Find where the given text appears and provide that cell's center as [X, Y] coordinate. 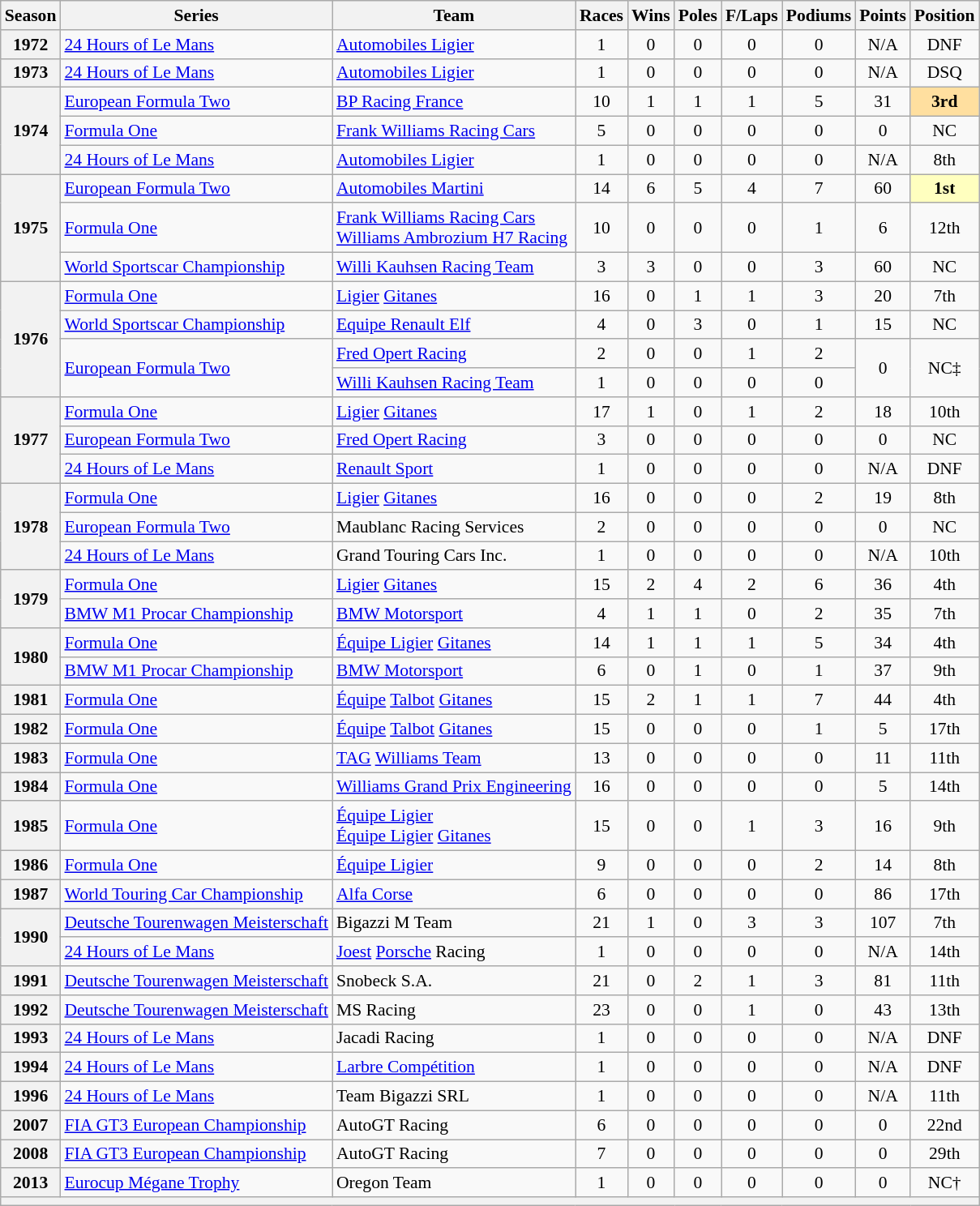
Alfa Corse [454, 894]
Frank Williams Racing Cars [454, 131]
Frank Williams Racing CarsWilliams Ambrozium H7 Racing [454, 229]
37 [883, 671]
1978 [31, 527]
81 [883, 981]
Williams Grand Prix Engineering [454, 787]
Position [944, 15]
1985 [31, 827]
35 [883, 614]
Renault Sport [454, 469]
23 [601, 1010]
Team [454, 15]
1973 [31, 73]
1994 [31, 1067]
13 [601, 758]
Eurocup Mégane Trophy [196, 1183]
Jacadi Racing [454, 1038]
1979 [31, 600]
Podiums [819, 15]
Wins [651, 15]
107 [883, 923]
World Touring Car Championship [196, 894]
Joest Porsche Racing [454, 952]
1991 [31, 981]
17 [601, 412]
Oregon Team [454, 1183]
1993 [31, 1038]
36 [883, 585]
Équipe Ligier Gitanes [454, 643]
44 [883, 700]
13th [944, 1010]
1976 [31, 339]
Series [196, 15]
19 [883, 498]
Poles [698, 15]
1990 [31, 937]
1975 [31, 228]
1983 [31, 758]
Maublanc Racing Services [454, 527]
1982 [31, 729]
F/Laps [752, 15]
2008 [31, 1154]
2007 [31, 1125]
1992 [31, 1010]
43 [883, 1010]
1981 [31, 700]
BP Racing France [454, 102]
Equipe Renault Elf [454, 325]
34 [883, 643]
1987 [31, 894]
NC† [944, 1183]
1996 [31, 1097]
1974 [31, 131]
11 [883, 758]
31 [883, 102]
Grand Touring Cars Inc. [454, 556]
DSQ [944, 73]
Équipe Ligier [454, 866]
Snobeck S.A. [454, 981]
Races [601, 15]
1st [944, 189]
1980 [31, 656]
18 [883, 412]
Bigazzi M Team [454, 923]
Équipe LigierÉquipe Ligier Gitanes [454, 827]
TAG Williams Team [454, 758]
Points [883, 15]
29th [944, 1154]
Season [31, 15]
MS Racing [454, 1010]
1984 [31, 787]
NC‡ [944, 368]
3rd [944, 102]
22nd [944, 1125]
2013 [31, 1183]
1972 [31, 45]
Automobiles Martini [454, 189]
Larbre Compétition [454, 1067]
12th [944, 229]
Team Bigazzi SRL [454, 1097]
86 [883, 894]
1977 [31, 441]
9 [601, 866]
20 [883, 296]
1986 [31, 866]
